Find where the given text appears and provide that cell's center as [x, y] coordinate. 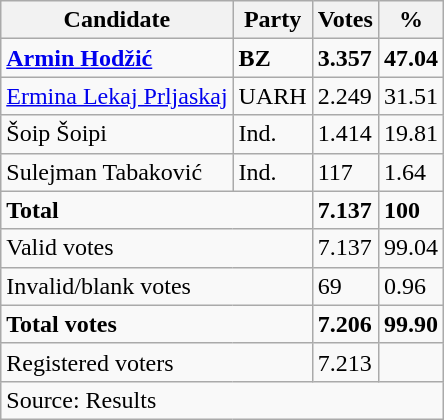
Total votes [156, 324]
% [410, 20]
Votes [345, 20]
Registered voters [156, 362]
Candidate [117, 20]
Source: Results [222, 400]
7.206 [345, 324]
Total [156, 210]
Invalid/blank votes [156, 286]
7.213 [345, 362]
100 [410, 210]
1.64 [410, 172]
31.51 [410, 96]
Party [272, 20]
3.357 [345, 58]
Šoip Šoipi [117, 134]
Valid votes [156, 248]
19.81 [410, 134]
0.96 [410, 286]
2.249 [345, 96]
Sulejman Tabaković [117, 172]
117 [345, 172]
Ermina Lekaj Prljaskaj [117, 96]
1.414 [345, 134]
47.04 [410, 58]
BZ [272, 58]
99.04 [410, 248]
UARH [272, 96]
99.90 [410, 324]
69 [345, 286]
Armin Hodžić [117, 58]
